Locate the cell with the specified text and output its [X, Y] center coordinate. 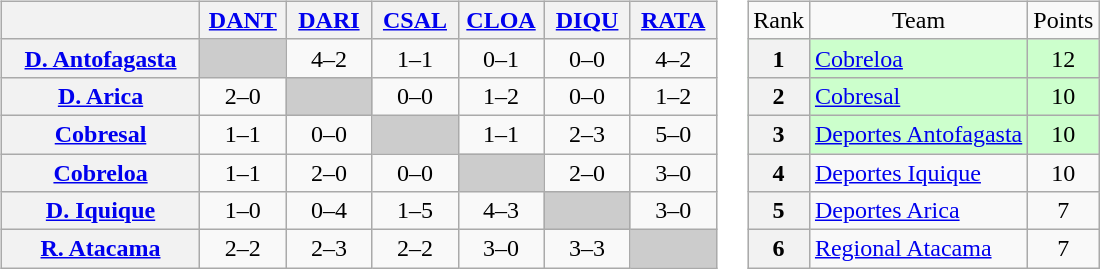
D. Iquique [100, 211]
Deportes Antofagasta [918, 134]
5–0 [673, 134]
6 [779, 249]
3 [779, 134]
4 [779, 173]
3–3 [587, 249]
DANT [243, 20]
Deportes Arica [918, 211]
Deportes Iquique [918, 173]
Rank [779, 20]
CLOA [501, 20]
1–5 [415, 211]
0–4 [329, 211]
D. Antofagasta [100, 58]
2 [779, 96]
12 [1064, 58]
DARI [329, 20]
Regional Atacama [918, 249]
R. Atacama [100, 249]
Team [918, 20]
RATA [673, 20]
CSAL [415, 20]
5 [779, 211]
D. Arica [100, 96]
DIQU [587, 20]
1–0 [243, 211]
1 [779, 58]
0–1 [501, 58]
4–3 [501, 211]
Points [1064, 20]
